Detect which cell encompasses the target text, then output its [x, y] center coordinate. 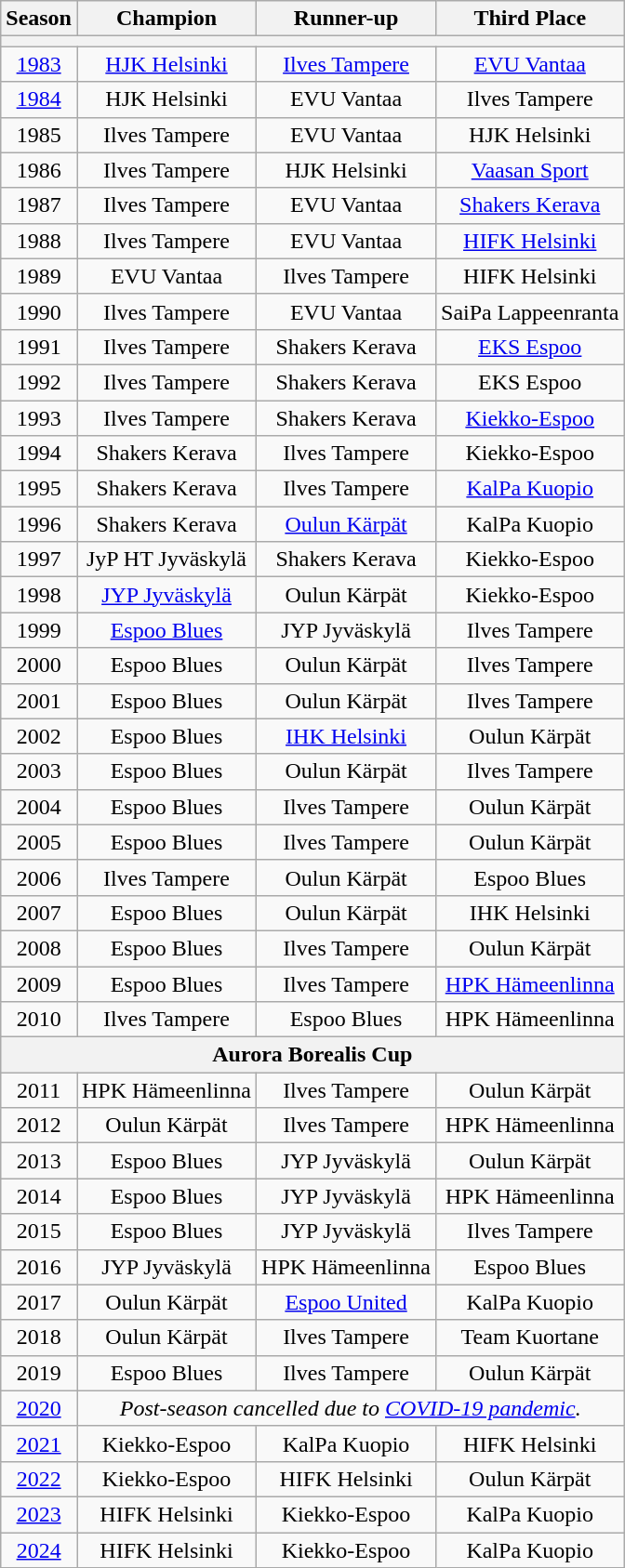
Vaasan Sport [530, 170]
Team Kuortane [530, 1337]
2015 [39, 1232]
2024 [39, 1549]
2022 [39, 1479]
1987 [39, 205]
2019 [39, 1373]
2003 [39, 771]
Runner-up [346, 19]
2010 [39, 1020]
1991 [39, 347]
2004 [39, 807]
1998 [39, 595]
1990 [39, 311]
2020 [39, 1408]
1994 [39, 454]
1992 [39, 382]
2023 [39, 1514]
2012 [39, 1126]
1993 [39, 417]
2008 [39, 948]
2009 [39, 984]
1988 [39, 241]
Champion [166, 19]
2016 [39, 1267]
SaiPa Lappeenranta [530, 311]
1983 [39, 64]
1997 [39, 560]
1989 [39, 276]
Post-season cancelled due to COVID-19 pandemic. [350, 1408]
2021 [39, 1443]
2007 [39, 913]
2005 [39, 842]
2014 [39, 1196]
2013 [39, 1161]
2001 [39, 701]
2002 [39, 736]
Season [39, 19]
2006 [39, 877]
2018 [39, 1337]
Third Place [530, 19]
Espoo United [346, 1302]
Aurora Borealis Cup [312, 1055]
2000 [39, 665]
1984 [39, 99]
1995 [39, 489]
2011 [39, 1090]
1999 [39, 630]
JyP HT Jyväskylä [166, 560]
1985 [39, 135]
1996 [39, 524]
1986 [39, 170]
2017 [39, 1302]
